Locate the cell with the specified text and output its (X, Y) center coordinate. 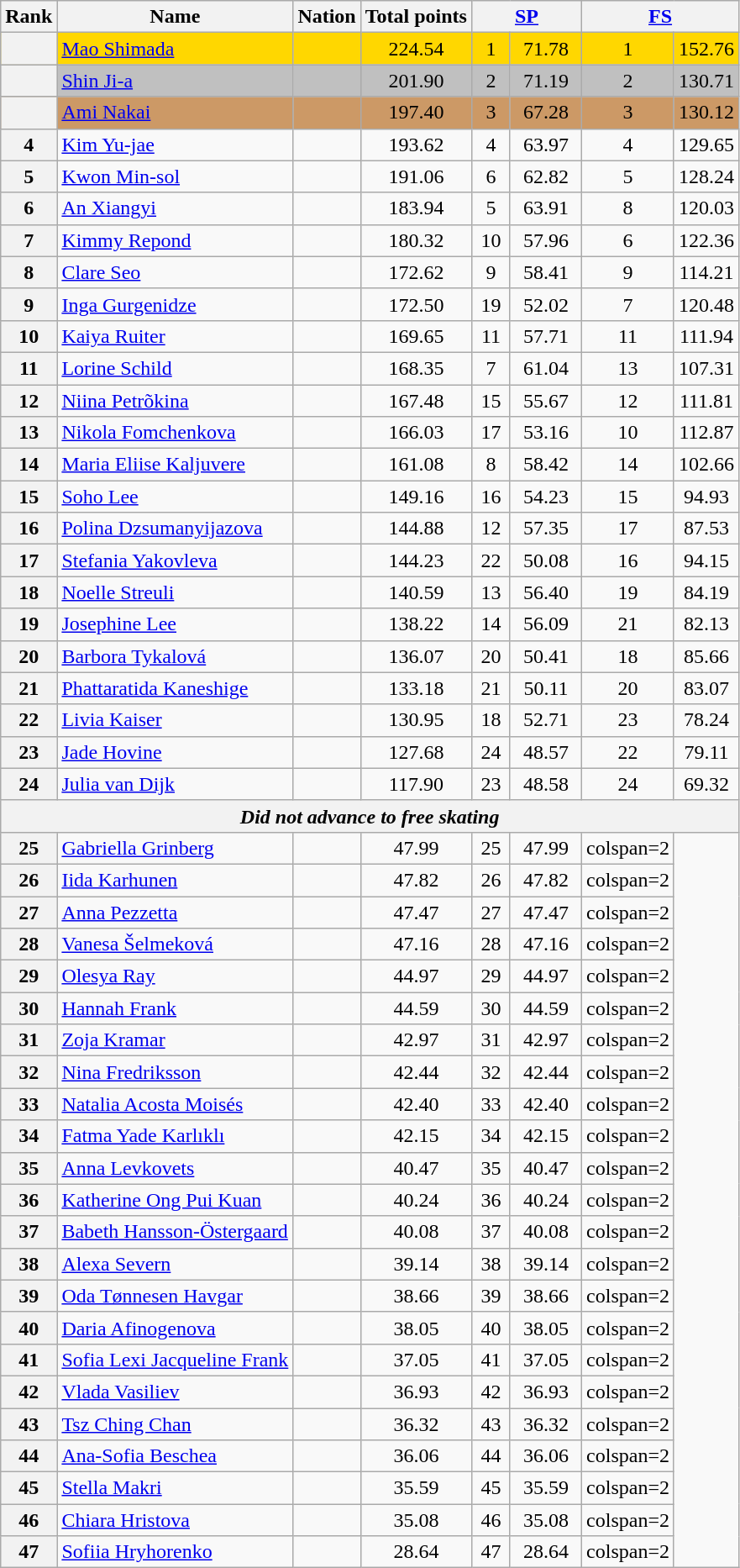
52.71 (546, 720)
56.09 (546, 624)
48.57 (546, 752)
138.22 (416, 624)
128.24 (706, 176)
Kaiya Ruiter (175, 336)
Shin Ji-a (175, 81)
Ana-Sofia Beschea (175, 1456)
94.15 (706, 560)
Phattaratida Kaneshige (175, 688)
114.21 (706, 272)
Sofiia Hryhorenko (175, 1552)
Alexa Severn (175, 1264)
71.78 (546, 49)
172.50 (416, 304)
Stella Makri (175, 1488)
Livia Kaiser (175, 720)
56.40 (546, 592)
168.35 (416, 368)
Nikola Fomchenkova (175, 433)
Olesya Ray (175, 976)
Jade Hovine (175, 752)
Kwon Min-sol (175, 176)
129.65 (706, 145)
Soho Lee (175, 497)
57.71 (546, 336)
130.12 (706, 113)
Barbora Tykalová (175, 656)
Anna Levkovets (175, 1168)
102.66 (706, 465)
Katherine Ong Pui Kuan (175, 1200)
63.97 (546, 145)
Vanesa Šelmeková (175, 944)
Tsz Ching Chan (175, 1424)
167.48 (416, 401)
94.93 (706, 497)
Maria Eliise Kaljuvere (175, 465)
Did not advance to free skating (370, 816)
Clare Seo (175, 272)
Mao Shimada (175, 49)
Julia van Dijk (175, 784)
140.59 (416, 592)
58.41 (546, 272)
Stefania Yakovleva (175, 560)
120.03 (706, 208)
FS (660, 17)
Hannah Frank (175, 1008)
85.66 (706, 656)
183.94 (416, 208)
50.08 (546, 560)
79.11 (706, 752)
62.82 (546, 176)
Josephine Lee (175, 624)
117.90 (416, 784)
48.58 (546, 784)
144.23 (416, 560)
82.13 (706, 624)
169.65 (416, 336)
149.16 (416, 497)
193.62 (416, 145)
78.24 (706, 720)
Daria Afinogenova (175, 1328)
Chiara Hristova (175, 1520)
180.32 (416, 240)
84.19 (706, 592)
69.32 (706, 784)
Zoja Kramar (175, 1040)
83.07 (706, 688)
191.06 (416, 176)
197.40 (416, 113)
Lorine Schild (175, 368)
Niina Petrõkina (175, 401)
127.68 (416, 752)
144.88 (416, 529)
111.94 (706, 336)
Polina Dzsumanyijazova (175, 529)
122.36 (706, 240)
57.35 (546, 529)
112.87 (706, 433)
50.11 (546, 688)
Gabriella Grinberg (175, 848)
133.18 (416, 688)
Nina Fredriksson (175, 1072)
Kimmy Repond (175, 240)
50.41 (546, 656)
58.42 (546, 465)
Iida Karhunen (175, 880)
52.02 (546, 304)
SP (526, 17)
201.90 (416, 81)
152.76 (706, 49)
130.71 (706, 81)
136.07 (416, 656)
107.31 (706, 368)
55.67 (546, 401)
Oda Tønnesen Havgar (175, 1296)
Babeth Hansson-Östergaard (175, 1232)
Natalia Acosta Moisés (175, 1104)
54.23 (546, 497)
63.91 (546, 208)
Sofia Lexi Jacqueline Frank (175, 1360)
Rank (29, 17)
111.81 (706, 401)
61.04 (546, 368)
Inga Gurgenidze (175, 304)
57.96 (546, 240)
Anna Pezzetta (175, 912)
67.28 (546, 113)
Ami Nakai (175, 113)
Name (175, 17)
Kim Yu-jae (175, 145)
Vlada Vasiliev (175, 1392)
172.62 (416, 272)
120.48 (706, 304)
An Xiangyi (175, 208)
71.19 (546, 81)
166.03 (416, 433)
161.08 (416, 465)
Noelle Streuli (175, 592)
Total points (416, 17)
53.16 (546, 433)
224.54 (416, 49)
87.53 (706, 529)
130.95 (416, 720)
Nation (327, 17)
Fatma Yade Karlıklı (175, 1136)
